Provide the (x, y) coordinate of the cell's center where the given text is located.  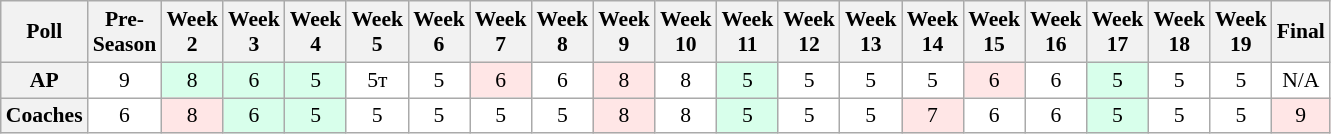
Week2 (192, 32)
Week14 (933, 32)
Final (1301, 32)
Week10 (686, 32)
Week13 (871, 32)
Week9 (624, 32)
Week7 (501, 32)
Pre-Season (125, 32)
Week6 (439, 32)
Week5 (377, 32)
Week12 (809, 32)
Week17 (1118, 32)
Week18 (1179, 32)
Week8 (562, 32)
Coaches (44, 116)
Poll (44, 32)
Week3 (254, 32)
Week11 (748, 32)
Week4 (316, 32)
AP (44, 80)
5т (377, 80)
Week15 (994, 32)
7 (933, 116)
N/A (1301, 80)
Week16 (1056, 32)
Week19 (1241, 32)
